Return the (X, Y) coordinate for the center point of the cell that contains the specified text.  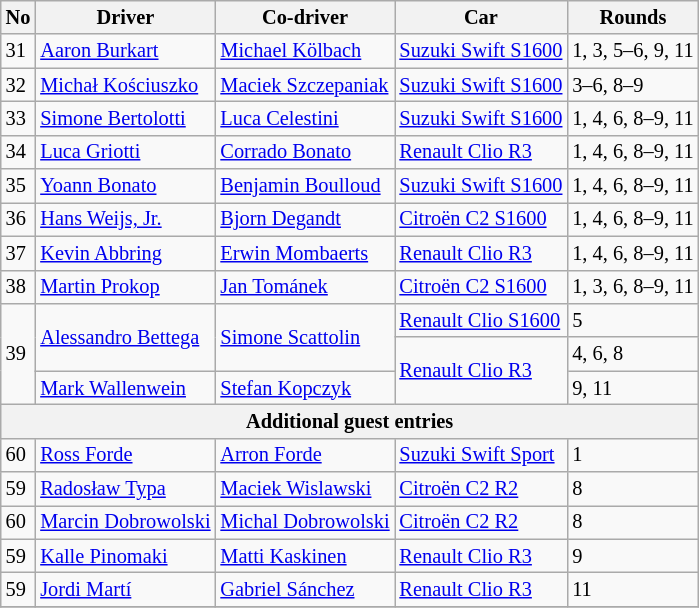
Maciek Szczepaniak (304, 85)
Arron Forde (304, 455)
Michael Kölbach (304, 51)
4, 6, 8 (632, 354)
9, 11 (632, 388)
11 (632, 589)
37 (18, 253)
1, 3, 6, 8–9, 11 (632, 287)
Gabriel Sánchez (304, 589)
Co-driver (304, 17)
Bjorn Degandt (304, 219)
3–6, 8–9 (632, 85)
Simone Bertolotti (125, 118)
Suzuki Swift Sport (480, 455)
Hans Weijs, Jr. (125, 219)
Aaron Burkart (125, 51)
1, 3, 5–6, 9, 11 (632, 51)
Alessandro Bettega (125, 336)
Michal Dobrowolski (304, 522)
Ross Forde (125, 455)
5 (632, 320)
Radosław Typa (125, 489)
Luca Griotti (125, 152)
9 (632, 556)
Rounds (632, 17)
34 (18, 152)
No (18, 17)
Corrado Bonato (304, 152)
Jordi Martí (125, 589)
38 (18, 287)
35 (18, 186)
31 (18, 51)
Marcin Dobrowolski (125, 522)
Stefan Kopczyk (304, 388)
Matti Kaskinen (304, 556)
33 (18, 118)
Renault Clio S1600 (480, 320)
Benjamin Boulloud (304, 186)
Maciek Wislawski (304, 489)
Mark Wallenwein (125, 388)
Car (480, 17)
Kalle Pinomaki (125, 556)
36 (18, 219)
Kevin Abbring (125, 253)
Martin Prokop (125, 287)
Additional guest entries (350, 421)
Driver (125, 17)
Yoann Bonato (125, 186)
Simone Scattolin (304, 336)
32 (18, 85)
Luca Celestini (304, 118)
Erwin Mombaerts (304, 253)
Michał Kościuszko (125, 85)
1 (632, 455)
Jan Tománek (304, 287)
39 (18, 354)
